Find where the given text appears and provide that cell's center as [X, Y] coordinate. 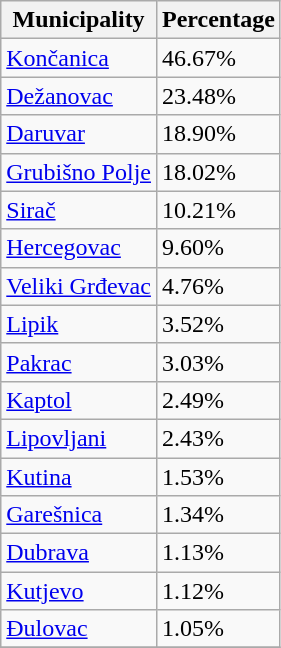
10.21% [218, 210]
9.60% [218, 248]
46.67% [218, 58]
Lipik [79, 324]
3.03% [218, 362]
Hercegovac [79, 248]
4.76% [218, 286]
18.90% [218, 134]
3.52% [218, 324]
1.12% [218, 591]
1.05% [218, 629]
Kaptol [79, 400]
2.49% [218, 400]
Dežanovac [79, 96]
Pakrac [79, 362]
Končanica [79, 58]
1.34% [218, 515]
Đulovac [79, 629]
Grubišno Polje [79, 172]
Percentage [218, 20]
Dubrava [79, 553]
Daruvar [79, 134]
18.02% [218, 172]
Kutina [79, 477]
Lipovljani [79, 438]
1.13% [218, 553]
23.48% [218, 96]
Sirač [79, 210]
2.43% [218, 438]
Kutjevo [79, 591]
Veliki Grđevac [79, 286]
Municipality [79, 20]
Garešnica [79, 515]
1.53% [218, 477]
